Provide the (X, Y) coordinate of the cell's center where the given text is located.  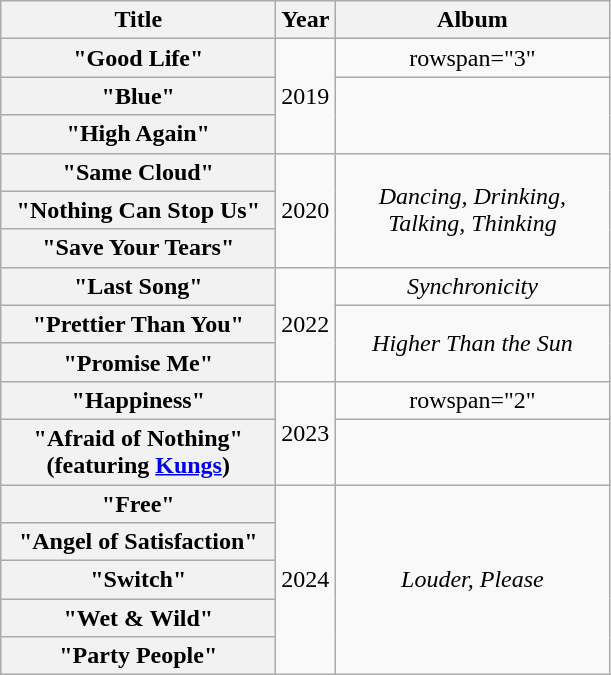
"Promise Me" (138, 362)
rowspan="3" (472, 58)
Louder, Please (472, 579)
"Free" (138, 503)
"Switch" (138, 580)
Title (138, 20)
Year (306, 20)
Dancing, Drinking, Talking, Thinking (472, 210)
"Blue" (138, 96)
Higher Than the Sun (472, 343)
2024 (306, 579)
"Save Your Tears" (138, 248)
"Party People" (138, 656)
"Happiness" (138, 400)
rowspan="2" (472, 400)
"Last Song" (138, 286)
Synchronicity (472, 286)
2019 (306, 96)
"Wet & Wild" (138, 618)
"Good Life" (138, 58)
2022 (306, 324)
2023 (306, 432)
"Angel of Satisfaction" (138, 542)
Album (472, 20)
"Same Cloud" (138, 172)
"Afraid of Nothing" (featuring Kungs) (138, 452)
2020 (306, 210)
"High Again" (138, 134)
"Prettier Than You" (138, 324)
"Nothing Can Stop Us" (138, 210)
